Provide the [X, Y] coordinate of the cell's center where the given text is located.  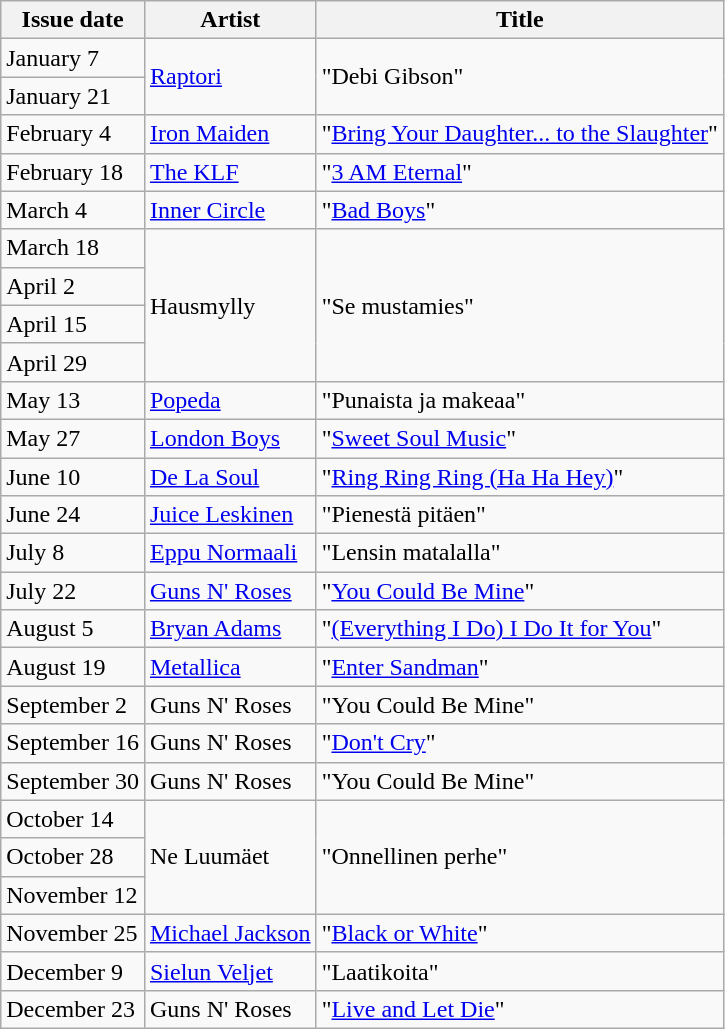
December 9 [73, 971]
Eppu Normaali [230, 553]
"Debi Gibson" [520, 77]
Iron Maiden [230, 134]
"Enter Sandman" [520, 667]
August 19 [73, 667]
"Live and Let Die" [520, 1009]
Michael Jackson [230, 933]
"Punaista ja makeaa" [520, 400]
Juice Leskinen [230, 515]
"(Everything I Do) I Do It for You" [520, 629]
"3 AM Eternal" [520, 172]
February 18 [73, 172]
Metallica [230, 667]
January 7 [73, 58]
"Lensin matalalla" [520, 553]
October 28 [73, 857]
"Onnellinen perhe" [520, 857]
"Bad Boys" [520, 210]
May 27 [73, 438]
April 2 [73, 286]
"Pienestä pitäen" [520, 515]
Issue date [73, 20]
April 15 [73, 324]
November 25 [73, 933]
"Bring Your Daughter... to the Slaughter" [520, 134]
August 5 [73, 629]
September 30 [73, 781]
Bryan Adams [230, 629]
Title [520, 20]
November 12 [73, 895]
February 4 [73, 134]
April 29 [73, 362]
Artist [230, 20]
September 16 [73, 743]
"Laatikoita" [520, 971]
De La Soul [230, 477]
"Sweet Soul Music" [520, 438]
Raptori [230, 77]
June 24 [73, 515]
"Se mustamies" [520, 305]
"Black or White" [520, 933]
Ne Luumäet [230, 857]
Hausmylly [230, 305]
Popeda [230, 400]
May 13 [73, 400]
The KLF [230, 172]
June 10 [73, 477]
London Boys [230, 438]
Sielun Veljet [230, 971]
March 18 [73, 248]
"Don't Cry" [520, 743]
March 4 [73, 210]
December 23 [73, 1009]
Inner Circle [230, 210]
July 8 [73, 553]
October 14 [73, 819]
July 22 [73, 591]
January 21 [73, 96]
September 2 [73, 705]
"Ring Ring Ring (Ha Ha Hey)" [520, 477]
